Determine the (x, y) coordinate at the center of the cell enclosing the given text.  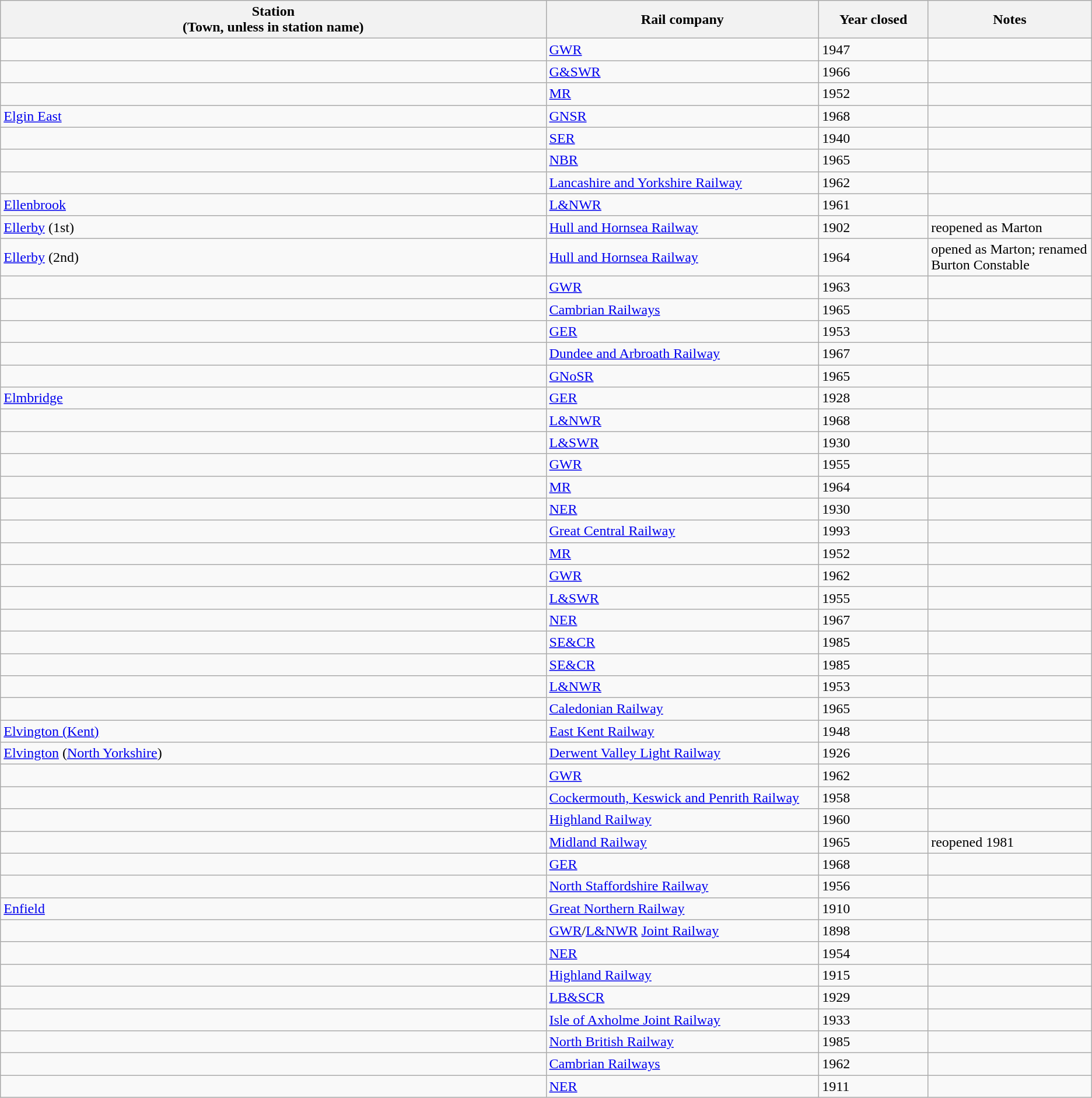
Isle of Axholme Joint Railway (682, 1020)
1940 (874, 138)
1960 (874, 820)
GNSR (682, 116)
Dundee and Arbroath Railway (682, 354)
Enfield (273, 908)
1910 (874, 908)
Cockermouth, Keswick and Penrith Railway (682, 798)
1961 (874, 205)
Elgin East (273, 116)
GNoSR (682, 376)
Caledonian Railway (682, 709)
SER (682, 138)
East Kent Railway (682, 731)
Elvington (Kent) (273, 731)
1954 (874, 953)
1898 (874, 931)
opened as Marton; renamed Burton Constable (1010, 257)
North British Railway (682, 1042)
reopened as Marton (1010, 227)
1948 (874, 731)
1956 (874, 886)
Ellerby (2nd) (273, 257)
1993 (874, 531)
1926 (874, 753)
Midland Railway (682, 842)
1966 (874, 72)
Notes (1010, 20)
1911 (874, 1086)
1958 (874, 798)
1915 (874, 975)
Year closed (874, 20)
1929 (874, 997)
NBR (682, 160)
1928 (874, 398)
Great Northern Railway (682, 908)
North Staffordshire Railway (682, 886)
G&SWR (682, 72)
Elmbridge (273, 398)
Lancashire and Yorkshire Railway (682, 183)
GWR/L&NWR Joint Railway (682, 931)
1963 (874, 287)
Ellenbrook (273, 205)
Derwent Valley Light Railway (682, 753)
Rail company (682, 20)
Ellerby (1st) (273, 227)
Great Central Railway (682, 531)
Elvington (North Yorkshire) (273, 753)
1933 (874, 1020)
reopened 1981 (1010, 842)
LB&SCR (682, 997)
1947 (874, 50)
Station(Town, unless in station name) (273, 20)
1902 (874, 227)
